Identify which cell holds the provided text, then report its (x, y) central coordinate. 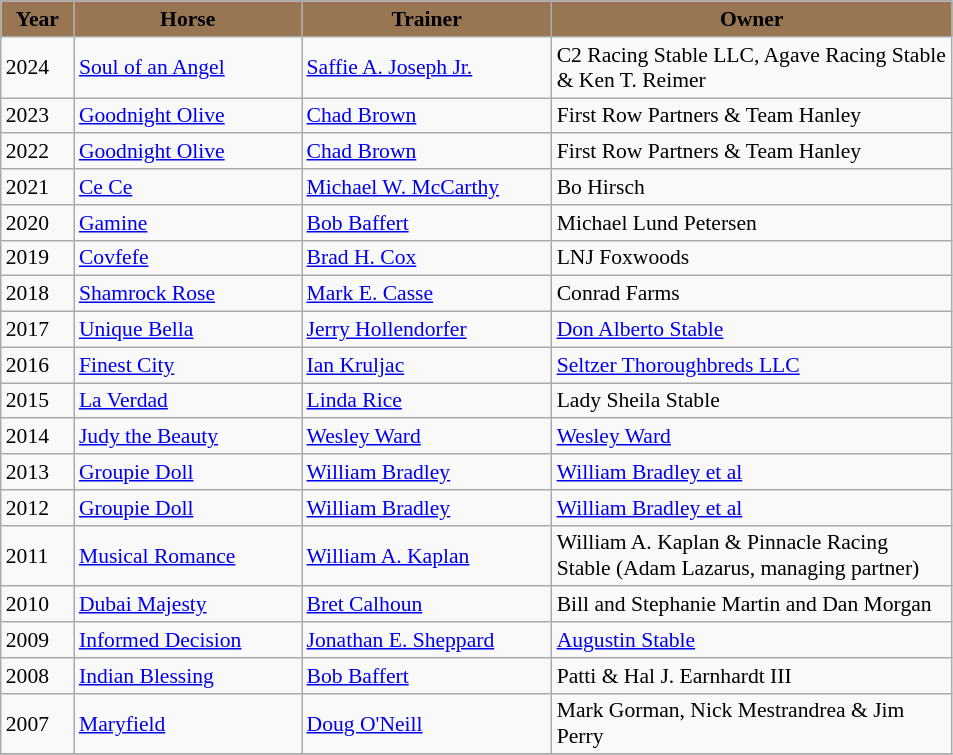
Informed Decision (188, 640)
Trainer (427, 19)
2016 (38, 365)
Year (38, 19)
Bill and Stephanie Martin and Dan Morgan (752, 605)
2009 (38, 640)
2012 (38, 508)
C2 Racing Stable LLC, Agave Racing Stable & Ken T. Reimer (752, 68)
William A. Kaplan & Pinnacle Racing Stable (Adam Lazarus, managing partner) (752, 556)
2015 (38, 401)
Saffie A. Joseph Jr. (427, 68)
Conrad Farms (752, 294)
Mark Gorman, Nick Mestrandrea & Jim Perry (752, 724)
Patti & Hal J. Earnhardt III (752, 676)
LNJ Foxwoods (752, 258)
Shamrock Rose (188, 294)
Brad H. Cox (427, 258)
Linda Rice (427, 401)
2023 (38, 116)
Ce Ce (188, 187)
2018 (38, 294)
2014 (38, 437)
Mark E. Casse (427, 294)
Michael Lund Petersen (752, 223)
Don Alberto Stable (752, 330)
Musical Romance (188, 556)
Maryfield (188, 724)
Covfefe (188, 258)
2022 (38, 152)
2013 (38, 472)
2007 (38, 724)
2020 (38, 223)
Finest City (188, 365)
2010 (38, 605)
Seltzer Thoroughbreds LLC (752, 365)
2021 (38, 187)
Bo Hirsch (752, 187)
2011 (38, 556)
2024 (38, 68)
2008 (38, 676)
Horse (188, 19)
Dubai Majesty (188, 605)
Ian Kruljac (427, 365)
Soul of an Angel (188, 68)
Michael W. McCarthy (427, 187)
Judy the Beauty (188, 437)
Lady Sheila Stable (752, 401)
Bret Calhoun (427, 605)
Indian Blessing (188, 676)
2017 (38, 330)
La Verdad (188, 401)
William A. Kaplan (427, 556)
Gamine (188, 223)
Doug O'Neill (427, 724)
Unique Bella (188, 330)
2019 (38, 258)
Jerry Hollendorfer (427, 330)
Jonathan E. Sheppard (427, 640)
Augustin Stable (752, 640)
Owner (752, 19)
